From the cell containing the given text, extract its center point as [X, Y] coordinate. 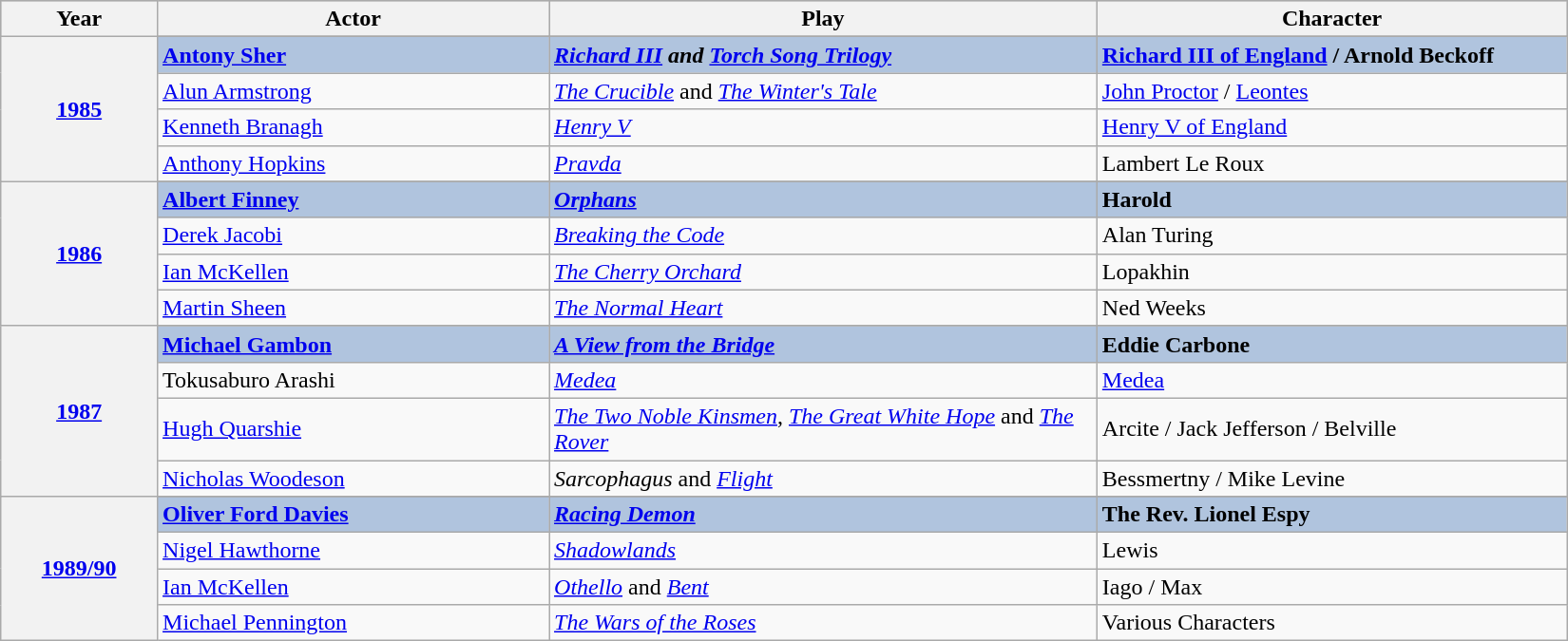
A View from the Bridge [823, 344]
Nicholas Woodeson [354, 478]
Tokusaburo Arashi [354, 380]
Henry V [823, 127]
The Normal Heart [823, 308]
Lewis [1331, 551]
Various Characters [1331, 623]
Ned Weeks [1331, 308]
Alun Armstrong [354, 91]
Shadowlands [823, 551]
Anthony Hopkins [354, 163]
Othello and Bent [823, 587]
Sarcophagus and Flight [823, 478]
Arcite / Jack Jefferson / Belville [1331, 429]
Nigel Hawthorne [354, 551]
1985 [80, 109]
Albert Finney [354, 199]
Hugh Quarshie [354, 429]
Richard III and Torch Song Trilogy [823, 55]
The Cherry Orchard [823, 272]
1986 [80, 254]
The Crucible and The Winter's Tale [823, 91]
Derek Jacobi [354, 236]
The Wars of the Roses [823, 623]
Antony Sher [354, 55]
Michael Pennington [354, 623]
Play [823, 19]
Eddie Carbone [1331, 344]
Lambert Le Roux [1331, 163]
John Proctor / Leontes [1331, 91]
Lopakhin [1331, 272]
Pravda [823, 163]
The Rev. Lionel Espy [1331, 515]
Year [80, 19]
The Two Noble Kinsmen, The Great White Hope and The Rover [823, 429]
Michael Gambon [354, 344]
Kenneth Branagh [354, 127]
Actor [354, 19]
Character [1331, 19]
Oliver Ford Davies [354, 515]
Richard III of England / Arnold Beckoff [1331, 55]
Orphans [823, 199]
Iago / Max [1331, 587]
Alan Turing [1331, 236]
Henry V of England [1331, 127]
1989/90 [80, 569]
Bessmertny / Mike Levine [1331, 478]
1987 [80, 410]
Martin Sheen [354, 308]
Harold [1331, 199]
Racing Demon [823, 515]
Breaking the Code [823, 236]
